Find where the given text appears and provide that cell's center as (x, y) coordinate. 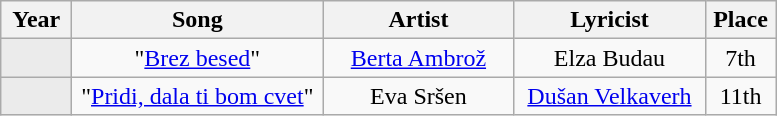
11th (740, 96)
Song (198, 20)
Artist (418, 20)
Elza Budau (610, 58)
Berta Ambrož (418, 58)
"Brez besed" (198, 58)
Dušan Velkaverh (610, 96)
Eva Sršen (418, 96)
"Pridi, dala ti bom cvet" (198, 96)
Place (740, 20)
Lyricist (610, 20)
7th (740, 58)
Year (36, 20)
